Search for the cell housing the specified text and yield its (x, y) center coordinate. 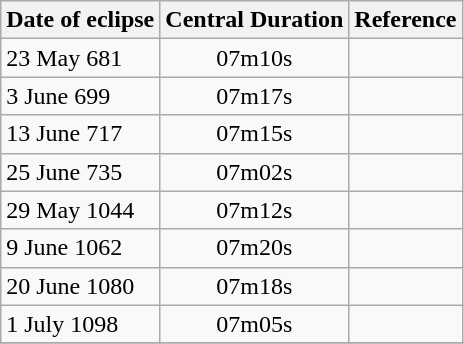
Central Duration (254, 20)
23 May 681 (80, 58)
29 May 1044 (80, 210)
1 July 1098 (80, 324)
13 June 717 (80, 134)
07m15s (254, 134)
07m18s (254, 286)
07m10s (254, 58)
07m17s (254, 96)
07m12s (254, 210)
25 June 735 (80, 172)
07m05s (254, 324)
07m02s (254, 172)
Reference (406, 20)
07m20s (254, 248)
9 June 1062 (80, 248)
3 June 699 (80, 96)
20 June 1080 (80, 286)
Date of eclipse (80, 20)
